For the text-containing cell, return its midpoint in (X, Y) coordinate format. 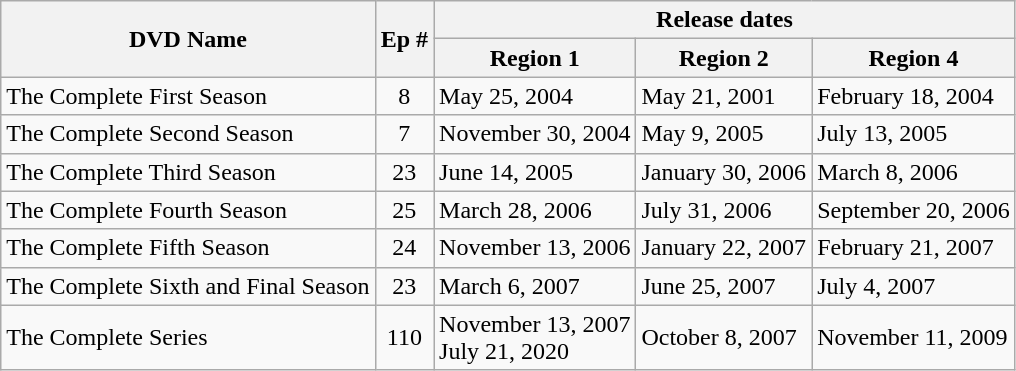
February 21, 2007 (914, 248)
The Complete Third Season (188, 172)
November 13, 2007July 21, 2020 (535, 338)
November 13, 2006 (535, 248)
7 (404, 134)
June 25, 2007 (724, 286)
March 8, 2006 (914, 172)
The Complete Fourth Season (188, 210)
July 4, 2007 (914, 286)
The Complete Second Season (188, 134)
November 30, 2004 (535, 134)
October 8, 2007 (724, 338)
Region 2 (724, 58)
March 6, 2007 (535, 286)
8 (404, 96)
The Complete Series (188, 338)
Release dates (725, 20)
DVD Name (188, 39)
24 (404, 248)
July 31, 2006 (724, 210)
The Complete Sixth and Final Season (188, 286)
July 13, 2005 (914, 134)
May 25, 2004 (535, 96)
May 9, 2005 (724, 134)
November 11, 2009 (914, 338)
The Complete Fifth Season (188, 248)
The Complete First Season (188, 96)
May 21, 2001 (724, 96)
Ep # (404, 39)
110 (404, 338)
January 30, 2006 (724, 172)
March 28, 2006 (535, 210)
January 22, 2007 (724, 248)
September 20, 2006 (914, 210)
June 14, 2005 (535, 172)
25 (404, 210)
February 18, 2004 (914, 96)
Region 1 (535, 58)
Region 4 (914, 58)
